Find where the given text appears and provide that cell's center as [x, y] coordinate. 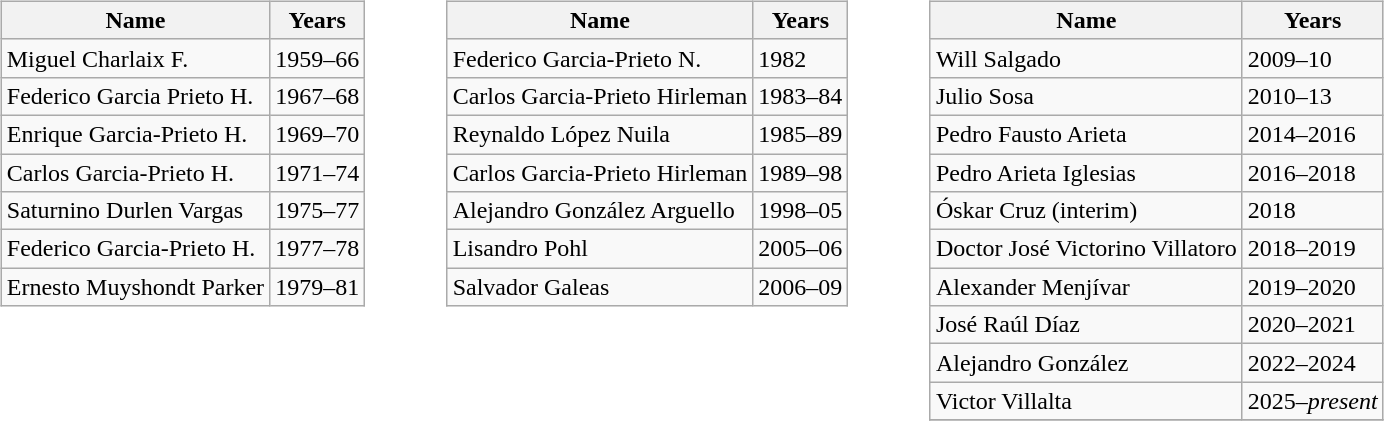
Óskar Cruz (interim) [1086, 211]
1967–68 [318, 96]
Salvador Galeas [600, 287]
Miguel Charlaix F. [135, 58]
1977–78 [318, 249]
2018–2019 [1312, 249]
Alexander Menjívar [1086, 287]
1971–74 [318, 173]
2010–13 [1312, 96]
José Raúl Díaz [1086, 325]
2025–present [1312, 401]
2014–2016 [1312, 134]
Lisandro Pohl [600, 249]
1975–77 [318, 211]
Will Salgado [1086, 58]
Doctor José Victorino Villatoro [1086, 249]
2006–09 [800, 287]
1969–70 [318, 134]
2005–06 [800, 249]
Carlos Garcia-Prieto H. [135, 173]
1959–66 [318, 58]
2016–2018 [1312, 173]
1998–05 [800, 211]
2009–10 [1312, 58]
Enrique Garcia-Prieto H. [135, 134]
Pedro Fausto Arieta [1086, 134]
1985–89 [800, 134]
Saturnino Durlen Vargas [135, 211]
Federico Garcia Prieto H. [135, 96]
Julio Sosa [1086, 96]
Federico Garcia-Prieto N. [600, 58]
2020–2021 [1312, 325]
Alejandro González Arguello [600, 211]
2019–2020 [1312, 287]
1982 [800, 58]
Pedro Arieta Iglesias [1086, 173]
Victor Villalta [1086, 401]
Ernesto Muyshondt Parker [135, 287]
2018 [1312, 211]
1979–81 [318, 287]
Federico Garcia-Prieto H. [135, 249]
1983–84 [800, 96]
2022–2024 [1312, 363]
1989–98 [800, 173]
Alejandro González [1086, 363]
Reynaldo López Nuila [600, 134]
